Detect which cell encompasses the target text, then output its [X, Y] center coordinate. 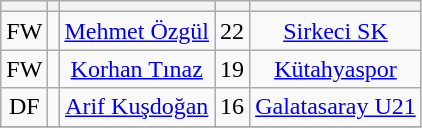
19 [232, 69]
DF [24, 107]
Kütahyaspor [336, 69]
Arif Kuşdoğan [137, 107]
Galatasaray U21 [336, 107]
16 [232, 107]
Korhan Tınaz [137, 69]
Sirkeci SK [336, 31]
22 [232, 31]
Mehmet Özgül [137, 31]
